Capture the cell that displays the provided text and extract its [x, y] central coordinate. 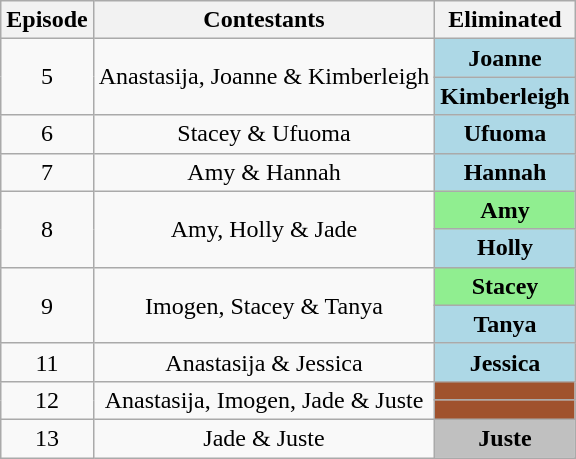
Amy [505, 210]
12 [47, 400]
Anastasija, Imogen, Jade & Juste [264, 400]
6 [47, 134]
Stacey [505, 286]
Tanya [505, 324]
7 [47, 172]
11 [47, 362]
9 [47, 305]
Hannah [505, 172]
Eliminated [505, 20]
5 [47, 77]
13 [47, 438]
Holly [505, 248]
Jessica [505, 362]
Episode [47, 20]
Stacey & Ufuoma [264, 134]
Contestants [264, 20]
Joanne [505, 58]
Juste [505, 438]
Anastasija & Jessica [264, 362]
Kimberleigh [505, 96]
Ufuoma [505, 134]
Amy & Hannah [264, 172]
Jade & Juste [264, 438]
Anastasija, Joanne & Kimberleigh [264, 77]
8 [47, 229]
Amy, Holly & Jade [264, 229]
Imogen, Stacey & Tanya [264, 305]
